Determine the [x, y] coordinate at the center of the cell enclosing the given text.  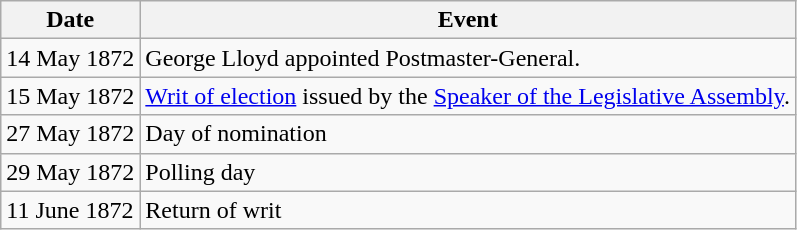
Event [468, 20]
Return of writ [468, 210]
11 June 1872 [70, 210]
Writ of election issued by the Speaker of the Legislative Assembly. [468, 96]
15 May 1872 [70, 96]
Date [70, 20]
George Lloyd appointed Postmaster-General. [468, 58]
Polling day [468, 172]
14 May 1872 [70, 58]
Day of nomination [468, 134]
29 May 1872 [70, 172]
27 May 1872 [70, 134]
